Identify which cell holds the provided text, then report its (x, y) central coordinate. 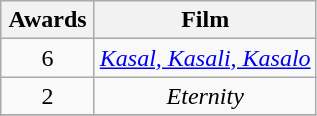
2 (48, 96)
Kasal, Kasali, Kasalo (205, 58)
6 (48, 58)
Eternity (205, 96)
Awards (48, 20)
Film (205, 20)
